Search for the cell housing the specified text and yield its (x, y) center coordinate. 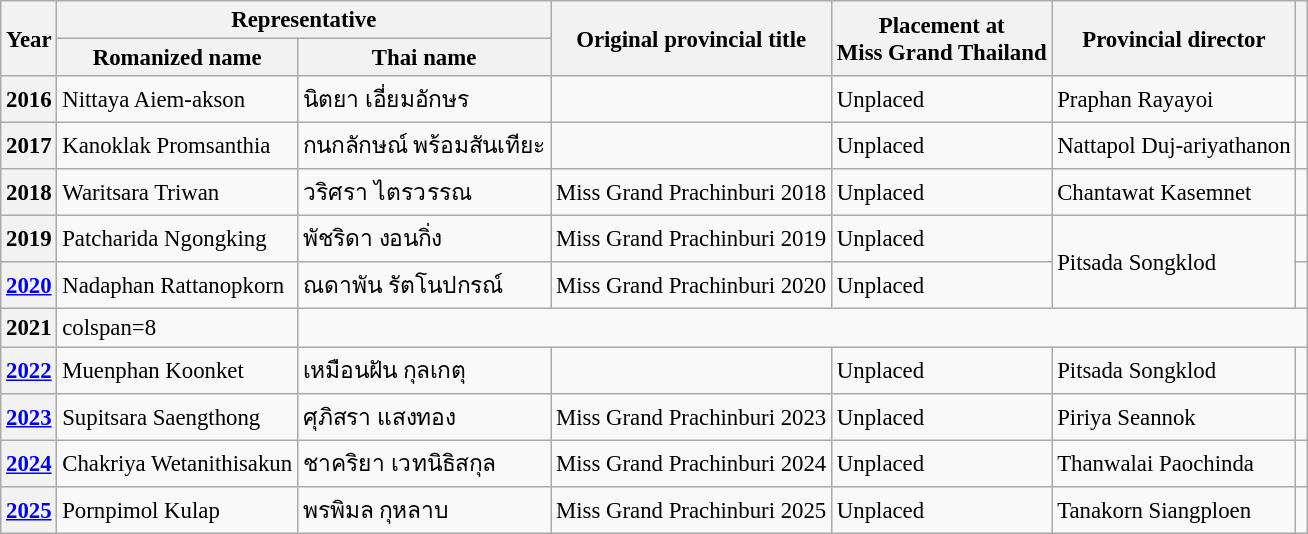
Nittaya Aiem-akson (178, 100)
2016 (29, 100)
Miss Grand Prachinburi 2025 (692, 510)
Chantawat Kasemnet (1174, 192)
พัชริดา งอนกิ่ง (424, 240)
Nattapol Duj-ariyathanon (1174, 146)
Thai name (424, 58)
2023 (29, 416)
Piriya Seannok (1174, 416)
Romanized name (178, 58)
Miss Grand Prachinburi 2020 (692, 286)
Thanwalai Paochinda (1174, 464)
Provincial director (1174, 38)
2025 (29, 510)
colspan=8 (178, 328)
Praphan Rayayoi (1174, 100)
Kanoklak Promsanthia (178, 146)
Chakriya Wetanithisakun (178, 464)
2019 (29, 240)
Nadaphan Rattanopkorn (178, 286)
Patcharida Ngongking (178, 240)
ชาคริยา เวทนิธิสกุล (424, 464)
Waritsara Triwan (178, 192)
นิตยา เอี่ยมอักษร (424, 100)
Supitsara Saengthong (178, 416)
Representative (304, 20)
2018 (29, 192)
2020 (29, 286)
Miss Grand Prachinburi 2018 (692, 192)
Tanakorn Siangploen (1174, 510)
ศุภิสรา แสงทอง (424, 416)
2021 (29, 328)
Miss Grand Prachinburi 2023 (692, 416)
วริศรา ไตรวรรณ (424, 192)
Muenphan Koonket (178, 370)
2017 (29, 146)
กนกลักษณ์ พร้อมสันเทียะ (424, 146)
2022 (29, 370)
2024 (29, 464)
ณดาพัน รัตโนปกรณ์ (424, 286)
Original provincial title (692, 38)
Miss Grand Prachinburi 2024 (692, 464)
Pornpimol Kulap (178, 510)
Year (29, 38)
เหมือนฝัน กุลเกตุ (424, 370)
พรพิมล กุหลาบ (424, 510)
Placement atMiss Grand Thailand (942, 38)
Miss Grand Prachinburi 2019 (692, 240)
